Pinpoint the cell where the given text exists, returning its [x, y] midpoint coordinate. 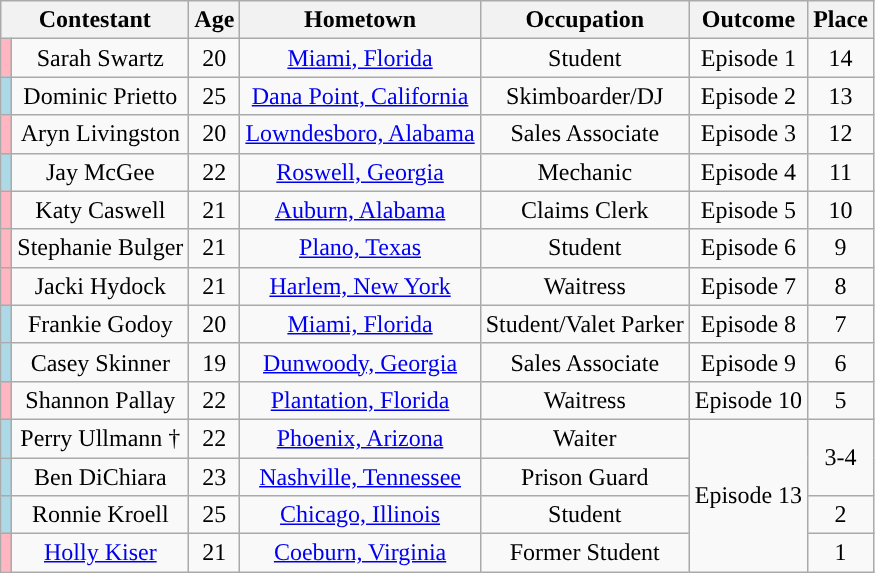
Perry Ullmann † [100, 438]
Ben DiChiara [100, 477]
Dana Point, California [360, 96]
Waiter [584, 438]
Frankie Godoy [100, 324]
Plano, Texas [360, 248]
Episode 9 [748, 362]
Place [841, 20]
Episode 6 [748, 248]
Ronnie Kroell [100, 515]
Claims Clerk [584, 210]
Skimboarder/DJ [584, 96]
3-4 [841, 457]
Prison Guard [584, 477]
Stephanie Bulger [100, 248]
Auburn, Alabama [360, 210]
Episode 1 [748, 58]
Occupation [584, 20]
7 [841, 324]
Episode 3 [748, 134]
Shannon Pallay [100, 400]
1 [841, 553]
Lowndesboro, Alabama [360, 134]
Contestant [95, 20]
12 [841, 134]
13 [841, 96]
11 [841, 172]
Sarah Swartz [100, 58]
Roswell, Georgia [360, 172]
Katy Caswell [100, 210]
Chicago, Illinois [360, 515]
14 [841, 58]
10 [841, 210]
Age [214, 20]
Episode 5 [748, 210]
Jacki Hydock [100, 286]
8 [841, 286]
Student/Valet Parker [584, 324]
Casey Skinner [100, 362]
Jay McGee [100, 172]
Episode 4 [748, 172]
2 [841, 515]
Dominic Prietto [100, 96]
Aryn Livingston [100, 134]
Hometown [360, 20]
Episode 10 [748, 400]
Episode 7 [748, 286]
Outcome [748, 20]
6 [841, 362]
9 [841, 248]
Episode 2 [748, 96]
Episode 13 [748, 495]
Holly Kiser [100, 553]
Dunwoody, Georgia [360, 362]
Phoenix, Arizona [360, 438]
Coeburn, Virginia [360, 553]
Mechanic [584, 172]
Episode 8 [748, 324]
Plantation, Florida [360, 400]
Harlem, New York [360, 286]
19 [214, 362]
5 [841, 400]
Nashville, Tennessee [360, 477]
23 [214, 477]
Former Student [584, 553]
